Capture the cell that displays the provided text and extract its (X, Y) central coordinate. 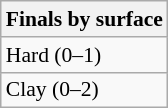
Hard (0–1) (84, 55)
Clay (0–2) (84, 90)
Finals by surface (84, 19)
